Capture the cell that displays the provided text and extract its (X, Y) central coordinate. 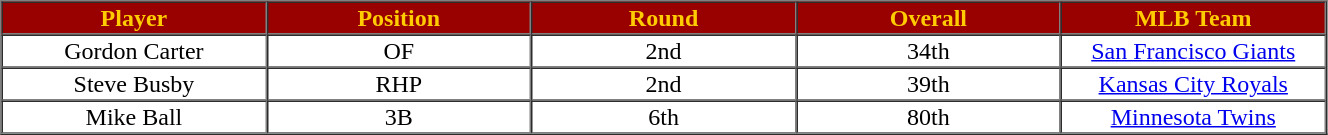
Mike Ball (134, 116)
Gordon Carter (134, 50)
Kansas City Royals (1194, 84)
Minnesota Twins (1194, 116)
80th (928, 116)
6th (664, 116)
Steve Busby (134, 84)
Player (134, 18)
3B (398, 116)
Position (398, 18)
Overall (928, 18)
34th (928, 50)
MLB Team (1194, 18)
Round (664, 18)
OF (398, 50)
RHP (398, 84)
San Francisco Giants (1194, 50)
39th (928, 84)
